Search for the cell housing the specified text and yield its (X, Y) center coordinate. 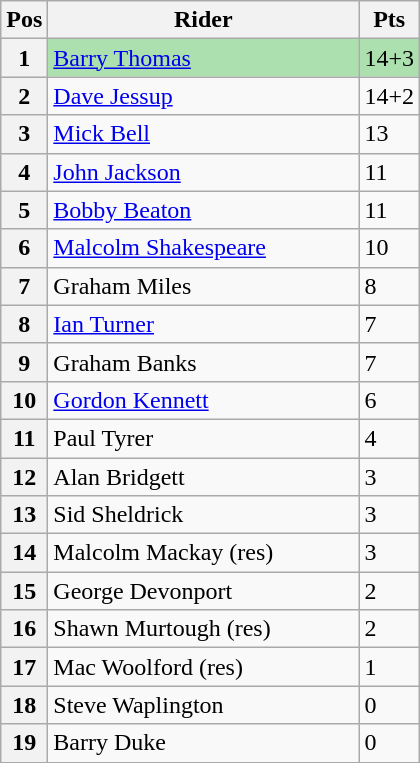
Mick Bell (204, 134)
Malcolm Shakespeare (204, 248)
Gordon Kennett (204, 400)
Pos (24, 20)
9 (24, 362)
12 (24, 477)
Steve Waplington (204, 705)
Paul Tyrer (204, 438)
Rider (204, 20)
George Devonport (204, 591)
Graham Miles (204, 286)
14+2 (390, 96)
18 (24, 705)
Barry Thomas (204, 58)
5 (24, 210)
Pts (390, 20)
Alan Bridgett (204, 477)
17 (24, 667)
14+3 (390, 58)
14 (24, 553)
Shawn Murtough (res) (204, 629)
Sid Sheldrick (204, 515)
16 (24, 629)
Malcolm Mackay (res) (204, 553)
Bobby Beaton (204, 210)
Barry Duke (204, 743)
Graham Banks (204, 362)
15 (24, 591)
John Jackson (204, 172)
Dave Jessup (204, 96)
19 (24, 743)
Mac Woolford (res) (204, 667)
Ian Turner (204, 324)
